Capture the cell that displays the provided text and extract its [X, Y] central coordinate. 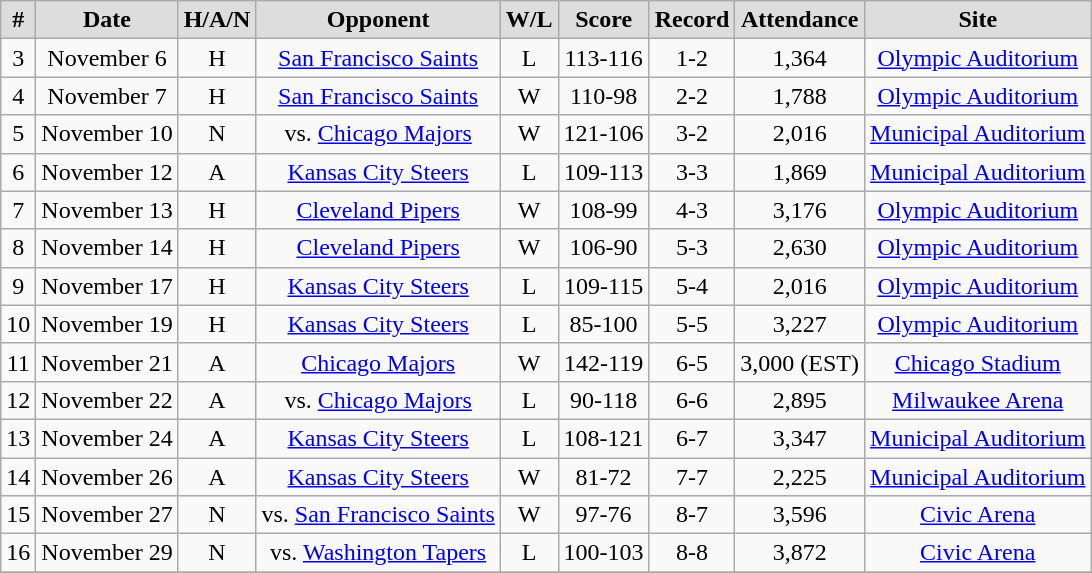
November 7 [107, 96]
November 13 [107, 210]
vs. Washington Tapers [378, 553]
108-121 [604, 438]
142-119 [604, 362]
November 14 [107, 248]
November 26 [107, 477]
13 [18, 438]
3 [18, 58]
5-3 [692, 248]
11 [18, 362]
15 [18, 515]
3,000 (EST) [800, 362]
2,630 [800, 248]
1,364 [800, 58]
3,596 [800, 515]
Opponent [378, 20]
November 24 [107, 438]
121-106 [604, 134]
Site [978, 20]
2,895 [800, 400]
109-115 [604, 286]
Attendance [800, 20]
4-3 [692, 210]
1-2 [692, 58]
3,227 [800, 324]
vs. San Francisco Saints [378, 515]
2-2 [692, 96]
November 29 [107, 553]
5 [18, 134]
97-76 [604, 515]
6-6 [692, 400]
November 21 [107, 362]
8-8 [692, 553]
12 [18, 400]
5-4 [692, 286]
7 [18, 210]
November 19 [107, 324]
81-72 [604, 477]
3,176 [800, 210]
90-118 [604, 400]
Chicago Majors [378, 362]
1,869 [800, 172]
6-7 [692, 438]
November 22 [107, 400]
7-7 [692, 477]
November 10 [107, 134]
9 [18, 286]
3,872 [800, 553]
November 12 [107, 172]
108-99 [604, 210]
Date [107, 20]
November 27 [107, 515]
6 [18, 172]
8 [18, 248]
3,347 [800, 438]
85-100 [604, 324]
November 17 [107, 286]
Record [692, 20]
2,225 [800, 477]
4 [18, 96]
100-103 [604, 553]
106-90 [604, 248]
# [18, 20]
5-5 [692, 324]
Score [604, 20]
110-98 [604, 96]
109-113 [604, 172]
14 [18, 477]
W/L [529, 20]
113-116 [604, 58]
1,788 [800, 96]
3-2 [692, 134]
16 [18, 553]
3-3 [692, 172]
Chicago Stadium [978, 362]
H/A/N [217, 20]
November 6 [107, 58]
6-5 [692, 362]
Milwaukee Arena [978, 400]
8-7 [692, 515]
10 [18, 324]
